Provide the [x, y] coordinate of the cell's center where the given text is located.  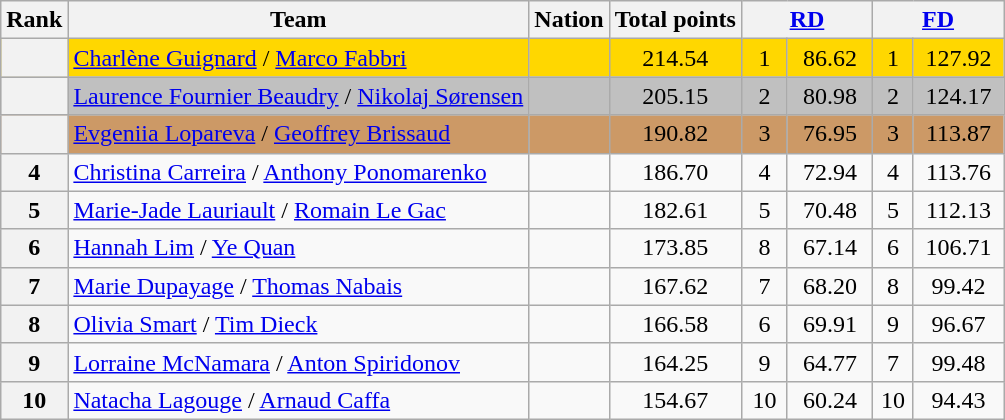
113.76 [958, 172]
70.48 [830, 210]
80.98 [830, 96]
Natacha Lagouge / Arnaud Caffa [298, 400]
94.43 [958, 400]
Marie-Jade Lauriault / Romain Le Gac [298, 210]
205.15 [675, 96]
154.67 [675, 400]
167.62 [675, 286]
Olivia Smart / Tim Dieck [298, 324]
Charlène Guignard / Marco Fabbri [298, 58]
190.82 [675, 134]
124.17 [958, 96]
86.62 [830, 58]
113.87 [958, 134]
72.94 [830, 172]
Total points [675, 20]
Rank [34, 20]
182.61 [675, 210]
60.24 [830, 400]
RD [806, 20]
186.70 [675, 172]
Team [298, 20]
99.42 [958, 286]
214.54 [675, 58]
96.67 [958, 324]
69.91 [830, 324]
68.20 [830, 286]
164.25 [675, 362]
99.48 [958, 362]
76.95 [830, 134]
112.13 [958, 210]
106.71 [958, 248]
Evgeniia Lopareva / Geoffrey Brissaud [298, 134]
166.58 [675, 324]
Hannah Lim / Ye Quan [298, 248]
Lorraine McNamara / Anton Spiridonov [298, 362]
Christina Carreira / Anthony Ponomarenko [298, 172]
Laurence Fournier Beaudry / Nikolaj Sørensen [298, 96]
127.92 [958, 58]
64.77 [830, 362]
67.14 [830, 248]
173.85 [675, 248]
Marie Dupayage / Thomas Nabais [298, 286]
FD [938, 20]
Nation [569, 20]
